Detect which cell encompasses the target text, then output its [X, Y] center coordinate. 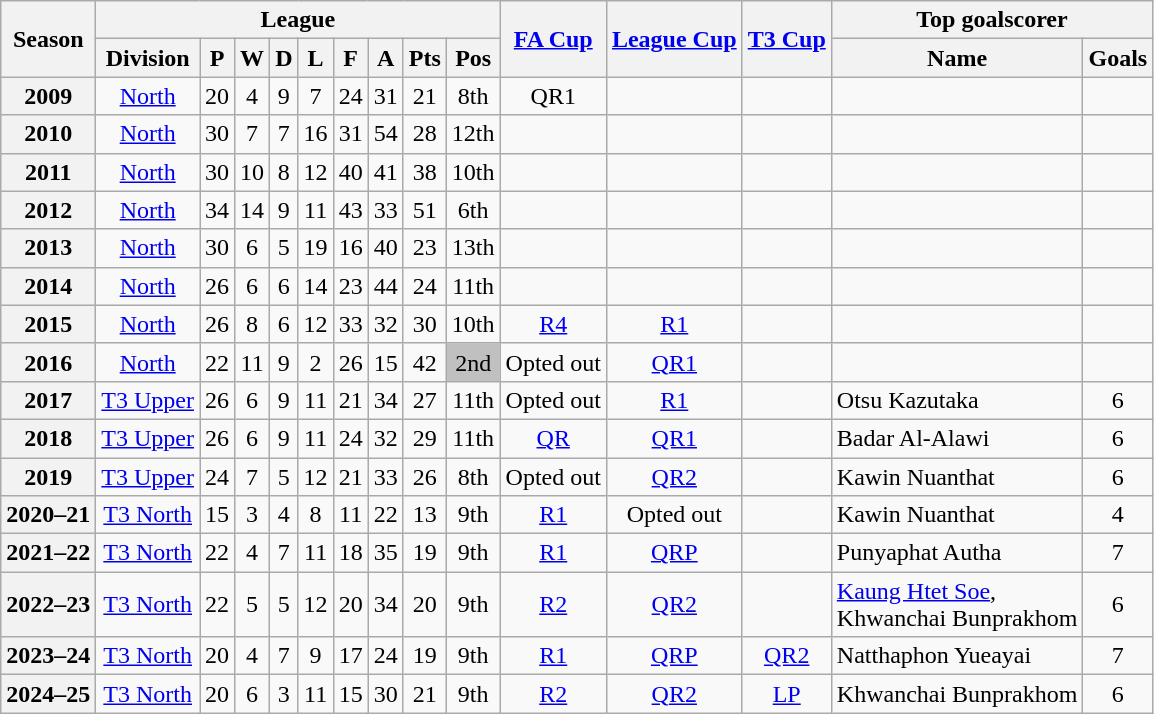
29 [424, 438]
43 [350, 210]
Season [48, 39]
2023–24 [48, 656]
13th [473, 248]
Top goalscorer [992, 20]
12th [473, 134]
2014 [48, 286]
P [218, 58]
League Cup [674, 39]
Natthaphon Yueayai [957, 656]
R4 [553, 324]
2016 [48, 362]
FA Cup [553, 39]
2nd [473, 362]
LP [786, 694]
54 [386, 134]
2015 [48, 324]
2009 [48, 96]
18 [350, 553]
2017 [48, 400]
27 [424, 400]
Pos [473, 58]
28 [424, 134]
2019 [48, 477]
2020–21 [48, 515]
2021–22 [48, 553]
2012 [48, 210]
Punyaphat Autha [957, 553]
2010 [48, 134]
42 [424, 362]
Kaung Htet Soe, Khwanchai Bunprakhom [957, 604]
2018 [48, 438]
Pts [424, 58]
51 [424, 210]
41 [386, 172]
Goals [1118, 58]
2 [316, 362]
6th [473, 210]
Otsu Kazutaka [957, 400]
A [386, 58]
35 [386, 553]
T3 Cup [786, 39]
2022–23 [48, 604]
L [316, 58]
13 [424, 515]
QR [553, 438]
38 [424, 172]
League [298, 20]
44 [386, 286]
17 [350, 656]
D [284, 58]
Division [148, 58]
F [350, 58]
2011 [48, 172]
10 [252, 172]
Khwanchai Bunprakhom [957, 694]
Name [957, 58]
W [252, 58]
2024–25 [48, 694]
Badar Al-Alawi [957, 438]
2013 [48, 248]
